Pinpoint the cell where the given text exists, returning its (X, Y) midpoint coordinate. 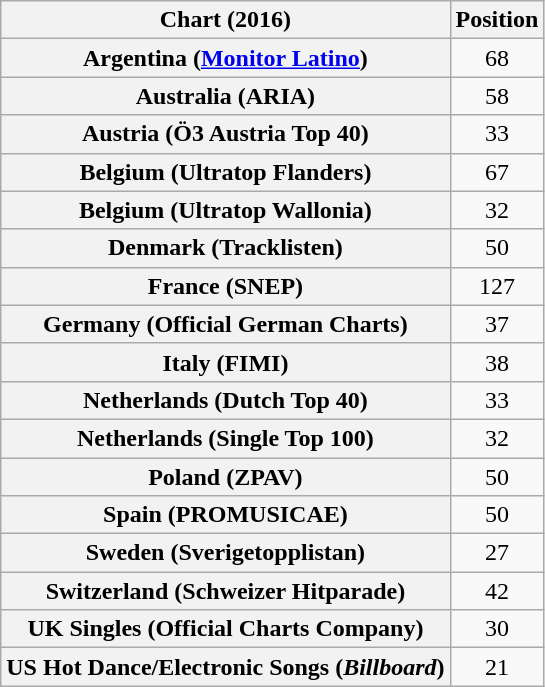
67 (497, 172)
Sweden (Sverigetopplistan) (226, 553)
Netherlands (Single Top 100) (226, 438)
Poland (ZPAV) (226, 477)
US Hot Dance/Electronic Songs (Billboard) (226, 667)
Spain (PROMUSICAE) (226, 515)
Germany (Official German Charts) (226, 324)
Position (497, 20)
Austria (Ö3 Austria Top 40) (226, 134)
127 (497, 286)
UK Singles (Official Charts Company) (226, 629)
Switzerland (Schweizer Hitparade) (226, 591)
42 (497, 591)
58 (497, 96)
Australia (ARIA) (226, 96)
27 (497, 553)
37 (497, 324)
Netherlands (Dutch Top 40) (226, 400)
38 (497, 362)
30 (497, 629)
Denmark (Tracklisten) (226, 248)
68 (497, 58)
21 (497, 667)
Italy (FIMI) (226, 362)
Chart (2016) (226, 20)
France (SNEP) (226, 286)
Argentina (Monitor Latino) (226, 58)
Belgium (Ultratop Flanders) (226, 172)
Belgium (Ultratop Wallonia) (226, 210)
